Extract the (X, Y) coordinate from the center of the cell holding the provided text.  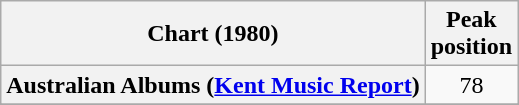
Chart (1980) (213, 34)
78 (471, 85)
Australian Albums (Kent Music Report) (213, 85)
Peakposition (471, 34)
